Return the (x, y) coordinate for the center point of the cell that contains the specified text.  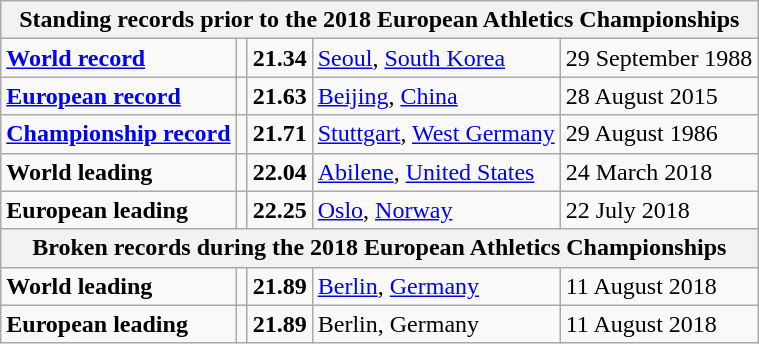
Standing records prior to the 2018 European Athletics Championships (380, 20)
Stuttgart, West Germany (436, 134)
Beijing, China (436, 96)
Broken records during the 2018 European Athletics Championships (380, 248)
29 September 1988 (659, 58)
22 July 2018 (659, 210)
Abilene, United States (436, 172)
22.04 (280, 172)
24 March 2018 (659, 172)
21.71 (280, 134)
29 August 1986 (659, 134)
21.63 (280, 96)
22.25 (280, 210)
21.34 (280, 58)
28 August 2015 (659, 96)
Seoul, South Korea (436, 58)
European record (118, 96)
Championship record (118, 134)
Oslo, Norway (436, 210)
World record (118, 58)
